Determine the [x, y] coordinate at the center of the cell enclosing the given text.  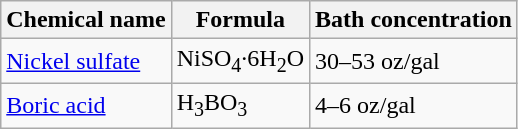
H3BO3 [240, 105]
Formula [240, 20]
Boric acid [86, 105]
4–6 oz/gal [414, 105]
Bath concentration [414, 20]
30–53 oz/gal [414, 61]
Nickel sulfate [86, 61]
Chemical name [86, 20]
NiSO4·6H2O [240, 61]
